From the cell containing the given text, extract its center point as (X, Y) coordinate. 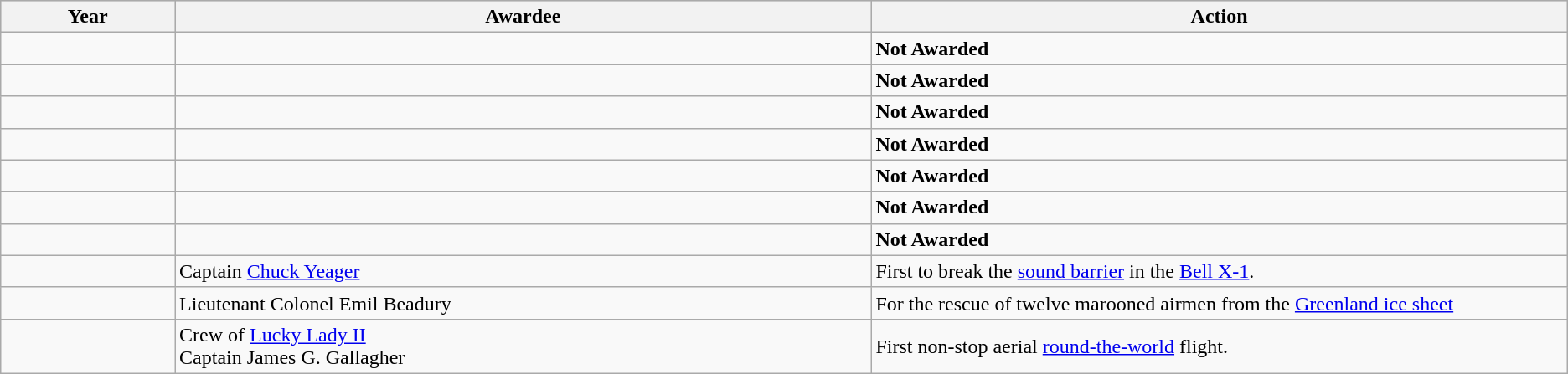
Captain Chuck Yeager (523, 271)
Crew of Lucky Lady IICaptain James G. Gallagher (523, 346)
First non-stop aerial round-the-world flight. (1220, 346)
For the rescue of twelve marooned airmen from the Greenland ice sheet (1220, 303)
Lieutenant Colonel Emil Beadury (523, 303)
Action (1220, 17)
First to break the sound barrier in the Bell X-1. (1220, 271)
Year (88, 17)
Awardee (523, 17)
